Find where the given text appears and provide that cell's center as [x, y] coordinate. 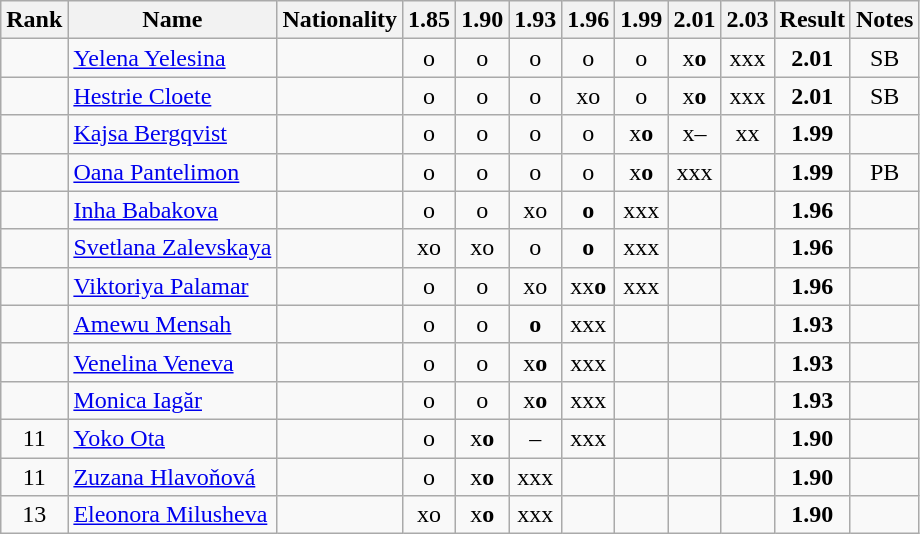
Name [172, 20]
Result [812, 20]
PB [884, 172]
Eleonora Milusheva [172, 515]
Hestrie Cloete [172, 96]
Viktoriya Palamar [172, 286]
Inha Babakova [172, 210]
Nationality [340, 20]
1.85 [430, 20]
x– [694, 134]
Monica Iagăr [172, 400]
Rank [34, 20]
Yoko Ota [172, 438]
Yelena Yelesina [172, 58]
Svetlana Zalevskaya [172, 248]
xxo [588, 286]
2.03 [748, 20]
– [536, 438]
Venelina Veneva [172, 362]
Oana Pantelimon [172, 172]
13 [34, 515]
Kajsa Bergqvist [172, 134]
Notes [884, 20]
Zuzana Hlavoňová [172, 477]
Amewu Mensah [172, 324]
xx [748, 134]
